Search for the cell housing the specified text and yield its (X, Y) center coordinate. 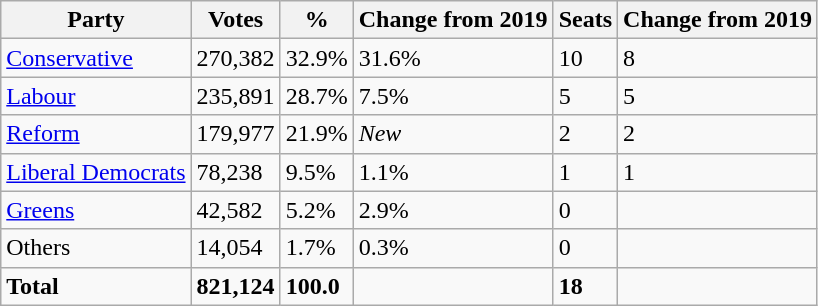
18 (585, 286)
Others (96, 248)
5.2% (316, 210)
New (453, 134)
Labour (96, 96)
Liberal Democrats (96, 172)
179,977 (236, 134)
28.7% (316, 96)
Reform (96, 134)
100.0 (316, 286)
0.3% (453, 248)
Party (96, 20)
9.5% (316, 172)
821,124 (236, 286)
2.9% (453, 210)
32.9% (316, 58)
Seats (585, 20)
Total (96, 286)
Conservative (96, 58)
10 (585, 58)
14,054 (236, 248)
Greens (96, 210)
235,891 (236, 96)
1.1% (453, 172)
21.9% (316, 134)
1.7% (316, 248)
270,382 (236, 58)
78,238 (236, 172)
Votes (236, 20)
8 (718, 58)
7.5% (453, 96)
31.6% (453, 58)
% (316, 20)
42,582 (236, 210)
